Determine the (X, Y) coordinate at the center of the cell enclosing the given text.  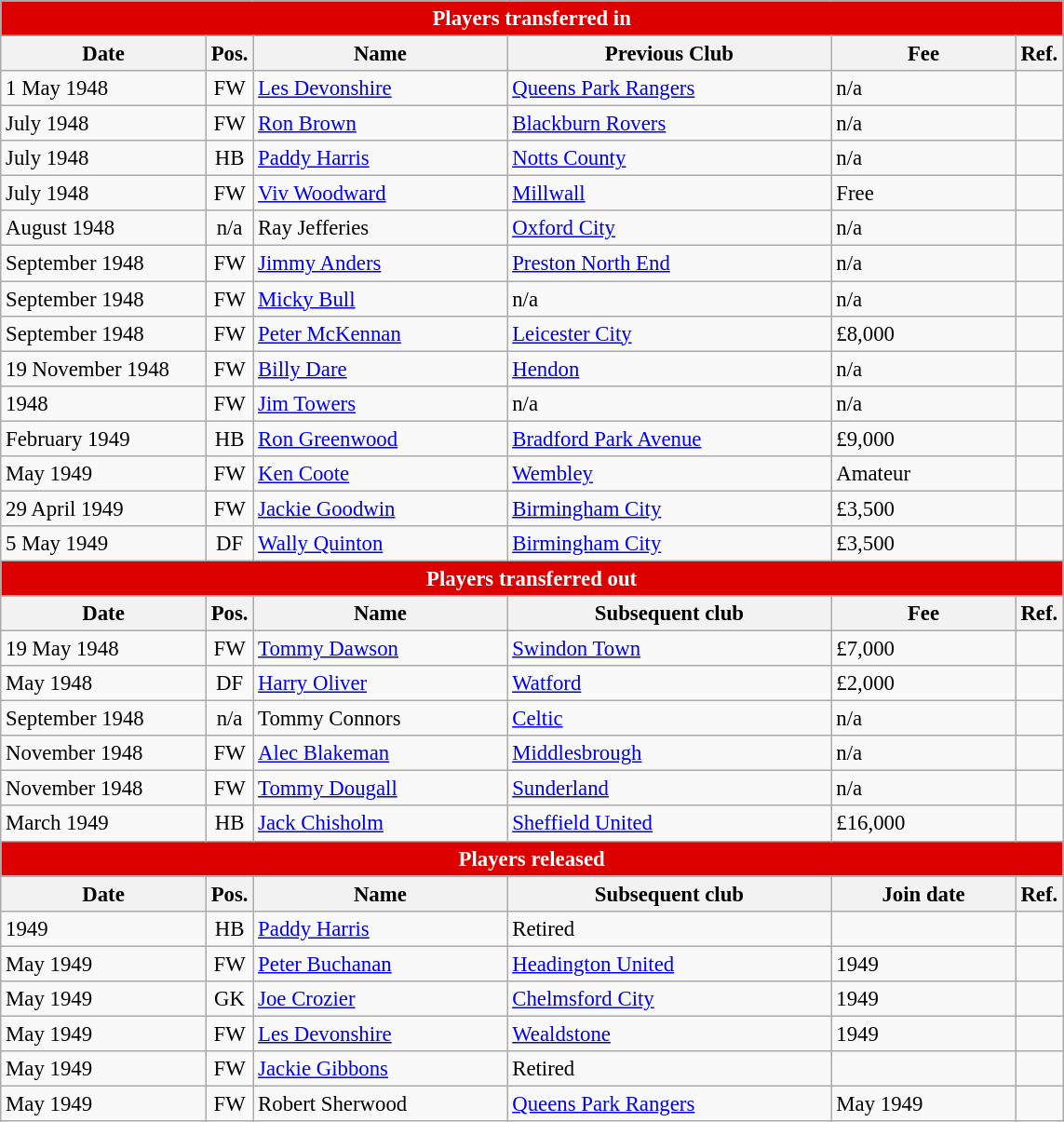
Peter Buchanan (380, 964)
Jack Chisholm (380, 824)
August 1948 (104, 228)
Wembley (669, 474)
Micky Bull (380, 299)
Harry Oliver (380, 683)
Blackburn Rovers (669, 124)
Viv Woodward (380, 194)
Preston North End (669, 264)
Sheffield United (669, 824)
Wally Quinton (380, 544)
Celtic (669, 719)
£8,000 (923, 333)
Tommy Dawson (380, 649)
5 May 1949 (104, 544)
1948 (104, 403)
Joe Crozier (380, 999)
Players transferred in (532, 19)
Ray Jefferies (380, 228)
Notts County (669, 158)
Players transferred out (532, 578)
Jim Towers (380, 403)
£2,000 (923, 683)
Swindon Town (669, 649)
Robert Sherwood (380, 1103)
19 May 1948 (104, 649)
Tommy Connors (380, 719)
Free (923, 194)
February 1949 (104, 439)
Jimmy Anders (380, 264)
May 1948 (104, 683)
GK (229, 999)
March 1949 (104, 824)
Ron Brown (380, 124)
Wealdstone (669, 1034)
Hendon (669, 369)
Join date (923, 894)
Bradford Park Avenue (669, 439)
£7,000 (923, 649)
Oxford City (669, 228)
19 November 1948 (104, 369)
Headington United (669, 964)
Peter McKennan (380, 333)
Alec Blakeman (380, 753)
£16,000 (923, 824)
Ron Greenwood (380, 439)
1 May 1948 (104, 88)
Jackie Goodwin (380, 508)
Leicester City (669, 333)
Jackie Gibbons (380, 1069)
Billy Dare (380, 369)
Previous Club (669, 54)
Amateur (923, 474)
Sunderland (669, 789)
Players released (532, 858)
Ken Coote (380, 474)
Millwall (669, 194)
£9,000 (923, 439)
29 April 1949 (104, 508)
Tommy Dougall (380, 789)
Middlesbrough (669, 753)
Watford (669, 683)
Chelmsford City (669, 999)
